Determine the (x, y) coordinate at the center of the cell enclosing the given text.  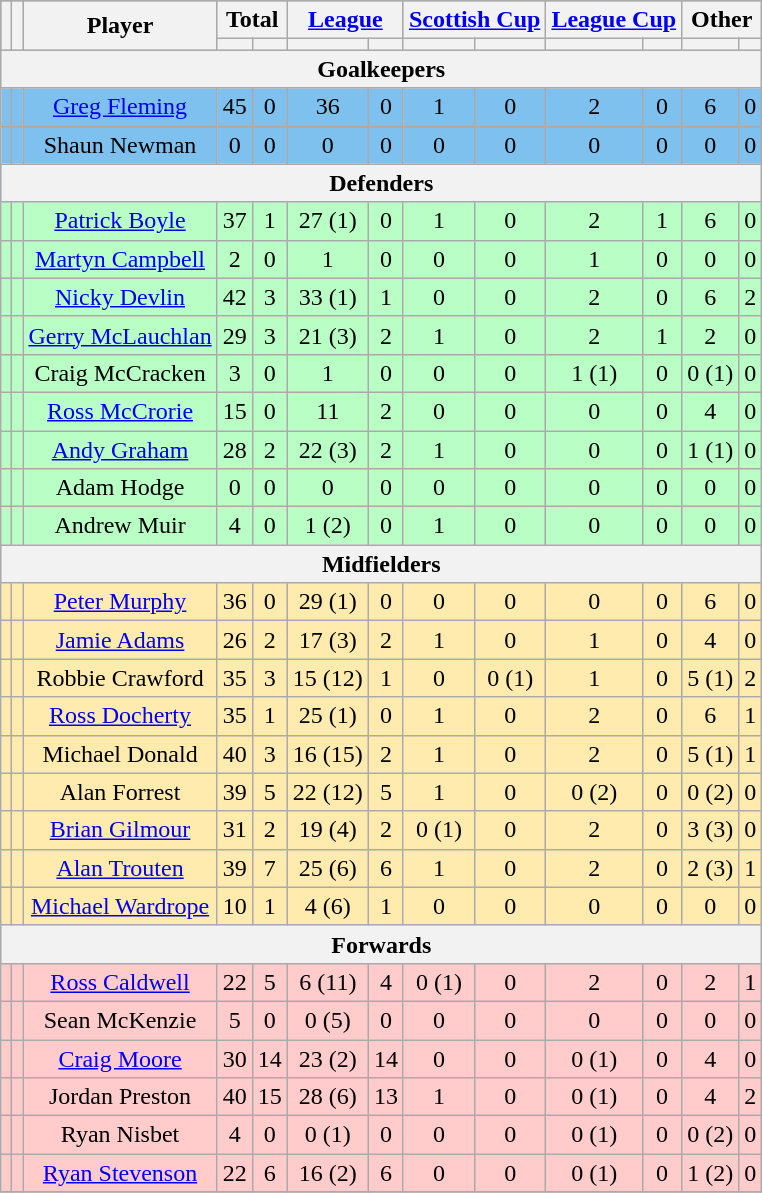
Brian Gilmour (120, 830)
21 (3) (328, 335)
Gerry McLauchlan (120, 335)
Andy Graham (120, 449)
Other (722, 20)
Defenders (382, 183)
17 (3) (328, 640)
Shaun Newman (120, 145)
Midfielders (382, 564)
10 (234, 906)
7 (270, 868)
Total (252, 20)
Sean McKenzie (120, 1020)
Nicky Devlin (120, 297)
Patrick Boyle (120, 221)
2 (3) (710, 868)
Ryan Stevenson (120, 1173)
22 (3) (328, 449)
Ross Docherty (120, 716)
Goalkeepers (382, 69)
13 (386, 1097)
16 (2) (328, 1173)
Player (120, 26)
6 (11) (328, 982)
Martyn Campbell (120, 259)
19 (4) (328, 830)
15 (12) (328, 678)
30 (234, 1059)
0 (5) (328, 1020)
Greg Fleming (120, 107)
3 (3) (710, 830)
Ross Caldwell (120, 982)
Forwards (382, 944)
Adam Hodge (120, 488)
League (345, 20)
League Cup (614, 20)
31 (234, 830)
45 (234, 107)
33 (1) (328, 297)
28 (6) (328, 1097)
Andrew Muir (120, 526)
16 (15) (328, 754)
Robbie Crawford (120, 678)
Craig McCracken (120, 373)
29 (1) (328, 602)
Michael Donald (120, 754)
Michael Wardrope (120, 906)
11 (328, 411)
Ross McCrorie (120, 411)
25 (6) (328, 868)
4 (6) (328, 906)
42 (234, 297)
22 (12) (328, 792)
Alan Forrest (120, 792)
25 (1) (328, 716)
Alan Trouten (120, 868)
29 (234, 335)
27 (1) (328, 221)
23 (2) (328, 1059)
Jordan Preston (120, 1097)
Peter Murphy (120, 602)
Jamie Adams (120, 640)
Scottish Cup (474, 20)
Craig Moore (120, 1059)
Ryan Nisbet (120, 1135)
37 (234, 221)
26 (234, 640)
28 (234, 449)
